Provide the [X, Y] coordinate of the cell's center where the given text is located.  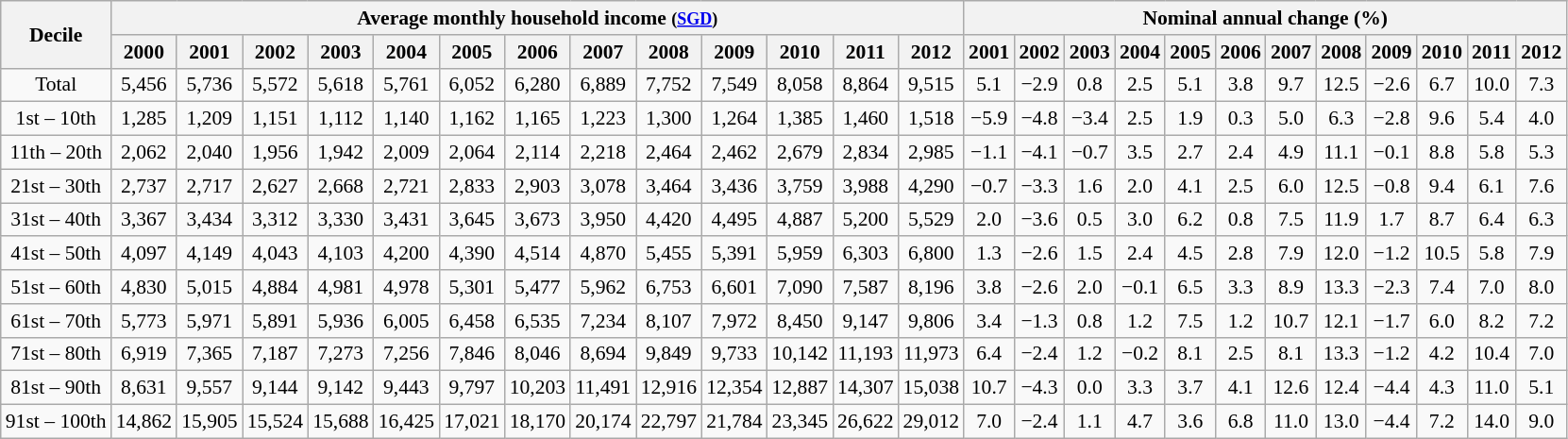
13.0 [1340, 422]
71st – 80th [57, 354]
7,187 [276, 354]
4,200 [406, 254]
21,784 [734, 422]
7,234 [602, 321]
2,985 [931, 153]
12,887 [801, 388]
2,462 [734, 153]
11.1 [1340, 153]
4,887 [801, 220]
2,040 [210, 153]
7.3 [1541, 85]
7.6 [1541, 186]
81st – 90th [57, 388]
1,518 [931, 119]
8,046 [538, 354]
21st – 30th [57, 186]
−1.1 [989, 153]
4,149 [210, 254]
16,425 [406, 422]
7,090 [801, 287]
5,572 [276, 85]
1.9 [1189, 119]
7,587 [865, 287]
2,114 [538, 153]
8.7 [1442, 220]
4,043 [276, 254]
9,849 [668, 354]
5,936 [340, 321]
61st – 70th [57, 321]
−0.8 [1391, 186]
8.2 [1492, 321]
9,557 [210, 388]
1.7 [1391, 220]
14,862 [143, 422]
5,391 [734, 254]
5,773 [143, 321]
5,962 [602, 287]
1.1 [1089, 422]
1,112 [340, 119]
1.5 [1089, 254]
−4.8 [1038, 119]
11,973 [931, 354]
6,280 [538, 85]
3,950 [602, 220]
6,753 [668, 287]
9,144 [276, 388]
1,223 [602, 119]
6.2 [1189, 220]
7,972 [734, 321]
1,165 [538, 119]
−3.3 [1038, 186]
2,679 [801, 153]
3,464 [668, 186]
5,971 [210, 321]
23,345 [801, 422]
3,436 [734, 186]
20,174 [602, 422]
2,903 [538, 186]
2,668 [340, 186]
3,645 [472, 220]
6,919 [143, 354]
2,721 [406, 186]
3,988 [865, 186]
1,209 [210, 119]
8,196 [931, 287]
−0.2 [1140, 354]
15,905 [210, 422]
7,846 [472, 354]
Total [57, 85]
10.4 [1492, 354]
12.1 [1340, 321]
7.4 [1442, 287]
3.0 [1140, 220]
2,009 [406, 153]
12.6 [1291, 388]
7,549 [734, 85]
6,800 [931, 254]
1,300 [668, 119]
14.0 [1492, 422]
1,151 [276, 119]
Nominal annual change (%) [1265, 18]
22,797 [668, 422]
−5.9 [989, 119]
1,285 [143, 119]
1,942 [340, 153]
6,535 [538, 321]
1,460 [865, 119]
2000 [143, 52]
7,273 [340, 354]
7,256 [406, 354]
8,631 [143, 388]
−2.3 [1391, 287]
−2.8 [1391, 119]
2,717 [210, 186]
2,464 [668, 153]
5.0 [1291, 119]
5,456 [143, 85]
6,601 [734, 287]
−4.1 [1038, 153]
1st – 10th [57, 119]
3,312 [276, 220]
9.6 [1442, 119]
0.3 [1240, 119]
3.5 [1140, 153]
4,830 [143, 287]
12.4 [1340, 388]
6,005 [406, 321]
12,354 [734, 388]
6,458 [472, 321]
3.4 [989, 321]
15,688 [340, 422]
5,959 [801, 254]
3.7 [1189, 388]
−4.3 [1038, 388]
8,864 [865, 85]
4.7 [1140, 422]
6.7 [1442, 85]
1,140 [406, 119]
4,884 [276, 287]
4.0 [1541, 119]
−3.6 [1038, 220]
10.5 [1442, 254]
5,301 [472, 287]
91st – 100th [57, 422]
2,834 [865, 153]
2,218 [602, 153]
4,514 [538, 254]
15,038 [931, 388]
9.0 [1541, 422]
8,694 [602, 354]
3,367 [143, 220]
41st – 50th [57, 254]
5.3 [1541, 153]
51st – 60th [57, 287]
4.3 [1442, 388]
6,889 [602, 85]
5,015 [210, 287]
4.5 [1189, 254]
2,062 [143, 153]
8,058 [801, 85]
−3.4 [1089, 119]
4,495 [734, 220]
9,147 [865, 321]
2,064 [472, 153]
7,752 [668, 85]
5,200 [865, 220]
6.5 [1189, 287]
4.9 [1291, 153]
17,021 [472, 422]
31st – 40th [57, 220]
4,390 [472, 254]
9,806 [931, 321]
9.4 [1442, 186]
1.3 [989, 254]
−1.7 [1391, 321]
9,733 [734, 354]
1.6 [1089, 186]
1,162 [472, 119]
1,956 [276, 153]
15,524 [276, 422]
3,434 [210, 220]
5,736 [210, 85]
Average monthly household income (SGD) [538, 18]
1,385 [801, 119]
0.5 [1089, 220]
18,170 [538, 422]
3.6 [1189, 422]
9.7 [1291, 85]
−2.9 [1038, 85]
12.0 [1340, 254]
29,012 [931, 422]
11th – 20th [57, 153]
14,307 [865, 388]
4,978 [406, 287]
4.2 [1442, 354]
6.8 [1240, 422]
10.0 [1492, 85]
5,618 [340, 85]
5,761 [406, 85]
4,103 [340, 254]
2.8 [1240, 254]
7,365 [210, 354]
4,870 [602, 254]
6,052 [472, 85]
11,193 [865, 354]
10,203 [538, 388]
26,622 [865, 422]
10,142 [801, 354]
3,673 [538, 220]
12,916 [668, 388]
3,759 [801, 186]
5,455 [668, 254]
3,431 [406, 220]
8,450 [801, 321]
6,303 [865, 254]
2,737 [143, 186]
8.9 [1291, 287]
2,833 [472, 186]
8,107 [668, 321]
4,981 [340, 287]
9,797 [472, 388]
4,097 [143, 254]
5,477 [538, 287]
2,627 [276, 186]
8.8 [1442, 153]
2.7 [1189, 153]
0.0 [1089, 388]
Decile [57, 34]
5,529 [931, 220]
5.4 [1492, 119]
9,443 [406, 388]
4,420 [668, 220]
9,515 [931, 85]
6.1 [1492, 186]
−1.3 [1038, 321]
3,078 [602, 186]
11.9 [1340, 220]
3,330 [340, 220]
4,290 [931, 186]
1,264 [734, 119]
5,891 [276, 321]
9,142 [340, 388]
11,491 [602, 388]
8.0 [1541, 287]
